Provide the (X, Y) coordinate of the cell's center where the given text is located.  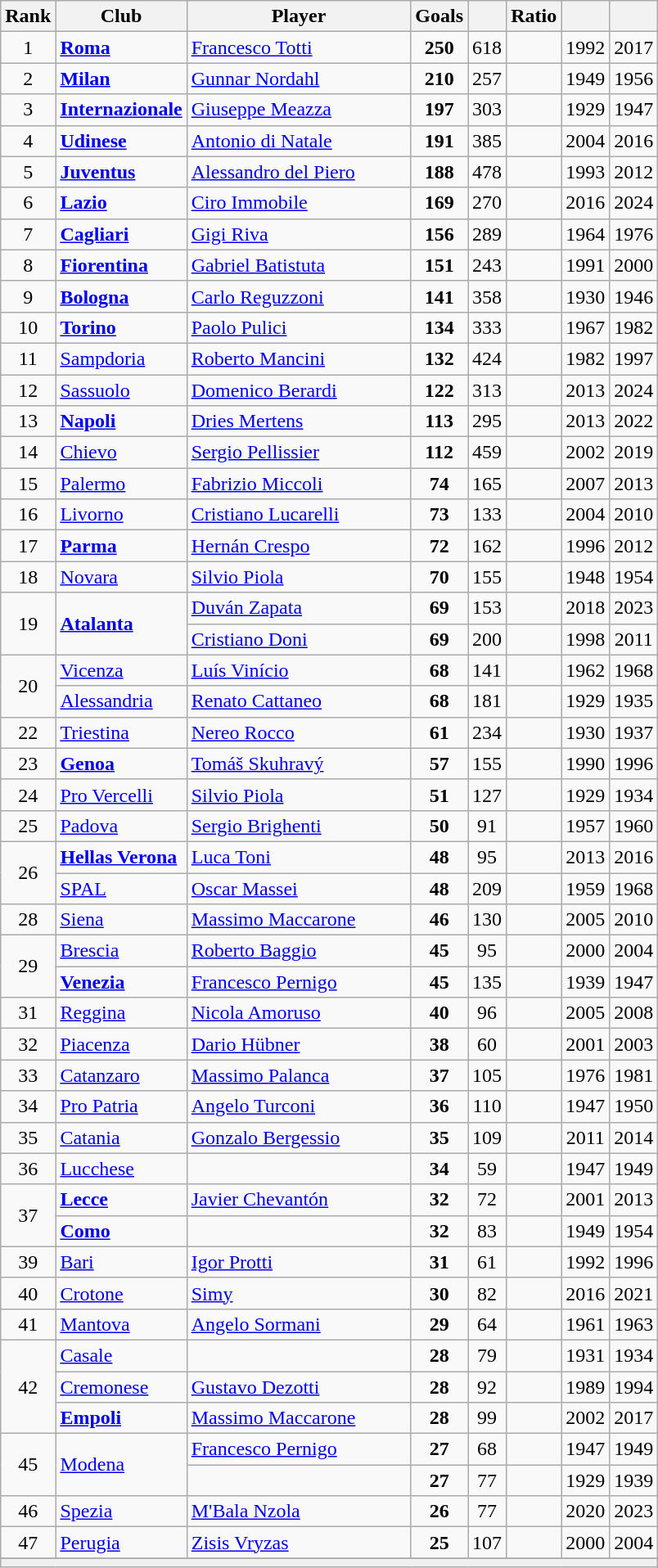
11 (28, 358)
1935 (633, 701)
92 (488, 1387)
39 (28, 1262)
Gigi Riva (299, 234)
Cagliari (121, 234)
Udinese (121, 141)
1931 (586, 1355)
618 (488, 47)
Oscar Massei (299, 888)
Atalanta (121, 624)
Venezia (121, 982)
Spezia (121, 1512)
424 (488, 358)
42 (28, 1386)
Sergio Brighenti (299, 826)
2008 (633, 1013)
Carlo Reguzzoni (299, 296)
2014 (633, 1138)
Bari (121, 1262)
9 (28, 296)
20 (28, 686)
1963 (633, 1324)
191 (439, 141)
107 (488, 1543)
3 (28, 110)
2 (28, 79)
385 (488, 141)
91 (488, 826)
Modena (121, 1465)
Juventus (121, 172)
Palermo (121, 484)
38 (439, 1044)
1962 (586, 670)
270 (488, 203)
16 (28, 515)
Rank (28, 16)
2003 (633, 1044)
17 (28, 546)
2019 (633, 453)
Club (121, 16)
181 (488, 701)
Antonio di Natale (299, 141)
41 (28, 1324)
Alessandro del Piero (299, 172)
Gabriel Batistuta (299, 265)
Dries Mertens (299, 421)
1959 (586, 888)
295 (488, 421)
Roma (121, 47)
M'Bala Nzola (299, 1512)
Parma (121, 546)
Javier Chevantón (299, 1200)
13 (28, 421)
10 (28, 327)
1990 (586, 764)
Padova (121, 826)
127 (488, 795)
1960 (633, 826)
151 (439, 265)
Bologna (121, 296)
Milan (121, 79)
Simy (299, 1293)
Dario Hübner (299, 1044)
Ciro Immobile (299, 203)
96 (488, 1013)
12 (28, 390)
333 (488, 327)
478 (488, 172)
Empoli (121, 1418)
5 (28, 172)
257 (488, 79)
Francesco Totti (299, 47)
Cristiano Doni (299, 639)
Hellas Verona (121, 857)
1957 (586, 826)
51 (439, 795)
Sassuolo (121, 390)
Angelo Turconi (299, 1106)
1950 (633, 1106)
122 (439, 390)
Triestina (121, 732)
1993 (586, 172)
Goals (439, 16)
234 (488, 732)
113 (439, 421)
8 (28, 265)
Gunnar Nordahl (299, 79)
169 (439, 203)
Novara (121, 577)
313 (488, 390)
Angelo Sormani (299, 1324)
Siena (121, 920)
Gustavo Dezotti (299, 1387)
Como (121, 1231)
153 (488, 608)
Nicola Amoruso (299, 1013)
Sampdoria (121, 358)
1967 (586, 327)
Renato Cattaneo (299, 701)
Piacenza (121, 1044)
Cremonese (121, 1387)
50 (439, 826)
73 (439, 515)
Giuseppe Meazza (299, 110)
23 (28, 764)
47 (28, 1543)
15 (28, 484)
133 (488, 515)
70 (439, 577)
30 (439, 1293)
165 (488, 484)
1956 (633, 79)
Lazio (121, 203)
110 (488, 1106)
Roberto Baggio (299, 951)
243 (488, 265)
Mantova (121, 1324)
Hernán Crespo (299, 546)
358 (488, 296)
112 (439, 453)
135 (488, 982)
22 (28, 732)
6 (28, 203)
Cristiano Lucarelli (299, 515)
79 (488, 1355)
60 (488, 1044)
209 (488, 888)
Sergio Pellissier (299, 453)
Nereo Rocco (299, 732)
Reggina (121, 1013)
82 (488, 1293)
Gonzalo Bergessio (299, 1138)
Crotone (121, 1293)
1981 (633, 1075)
210 (439, 79)
Paolo Pulici (299, 327)
200 (488, 639)
109 (488, 1138)
83 (488, 1231)
Pro Vercelli (121, 795)
64 (488, 1324)
Lecce (121, 1200)
24 (28, 795)
Genoa (121, 764)
Fiorentina (121, 265)
Pro Patria (121, 1106)
1937 (633, 732)
7 (28, 234)
33 (28, 1075)
1948 (586, 577)
105 (488, 1075)
250 (439, 47)
188 (439, 172)
1989 (586, 1387)
303 (488, 110)
Vicenza (121, 670)
1997 (633, 358)
1998 (586, 639)
Catanzaro (121, 1075)
Massimo Palanca (299, 1075)
19 (28, 624)
Livorno (121, 515)
18 (28, 577)
1964 (586, 234)
4 (28, 141)
74 (439, 484)
14 (28, 453)
1961 (586, 1324)
Catania (121, 1138)
Domenico Berardi (299, 390)
Perugia (121, 1543)
Luca Toni (299, 857)
Zisis Vryzas (299, 1543)
1994 (633, 1387)
156 (439, 234)
Player (299, 16)
1991 (586, 265)
Internazionale (121, 110)
Fabrizio Miccoli (299, 484)
Casale (121, 1355)
1 (28, 47)
197 (439, 110)
57 (439, 764)
2021 (633, 1293)
1946 (633, 296)
289 (488, 234)
Brescia (121, 951)
Duván Zapata (299, 608)
99 (488, 1418)
Torino (121, 327)
59 (488, 1169)
Ratio (534, 16)
130 (488, 920)
Alessandria (121, 701)
2018 (586, 608)
2022 (633, 421)
Chievo (121, 453)
Napoli (121, 421)
SPAL (121, 888)
459 (488, 453)
Tomáš Skuhravý (299, 764)
132 (439, 358)
Igor Protti (299, 1262)
134 (439, 327)
Luís Vinício (299, 670)
162 (488, 546)
2020 (586, 1512)
Lucchese (121, 1169)
Roberto Mancini (299, 358)
2007 (586, 484)
